For the text-containing cell, return its midpoint in (X, Y) coordinate format. 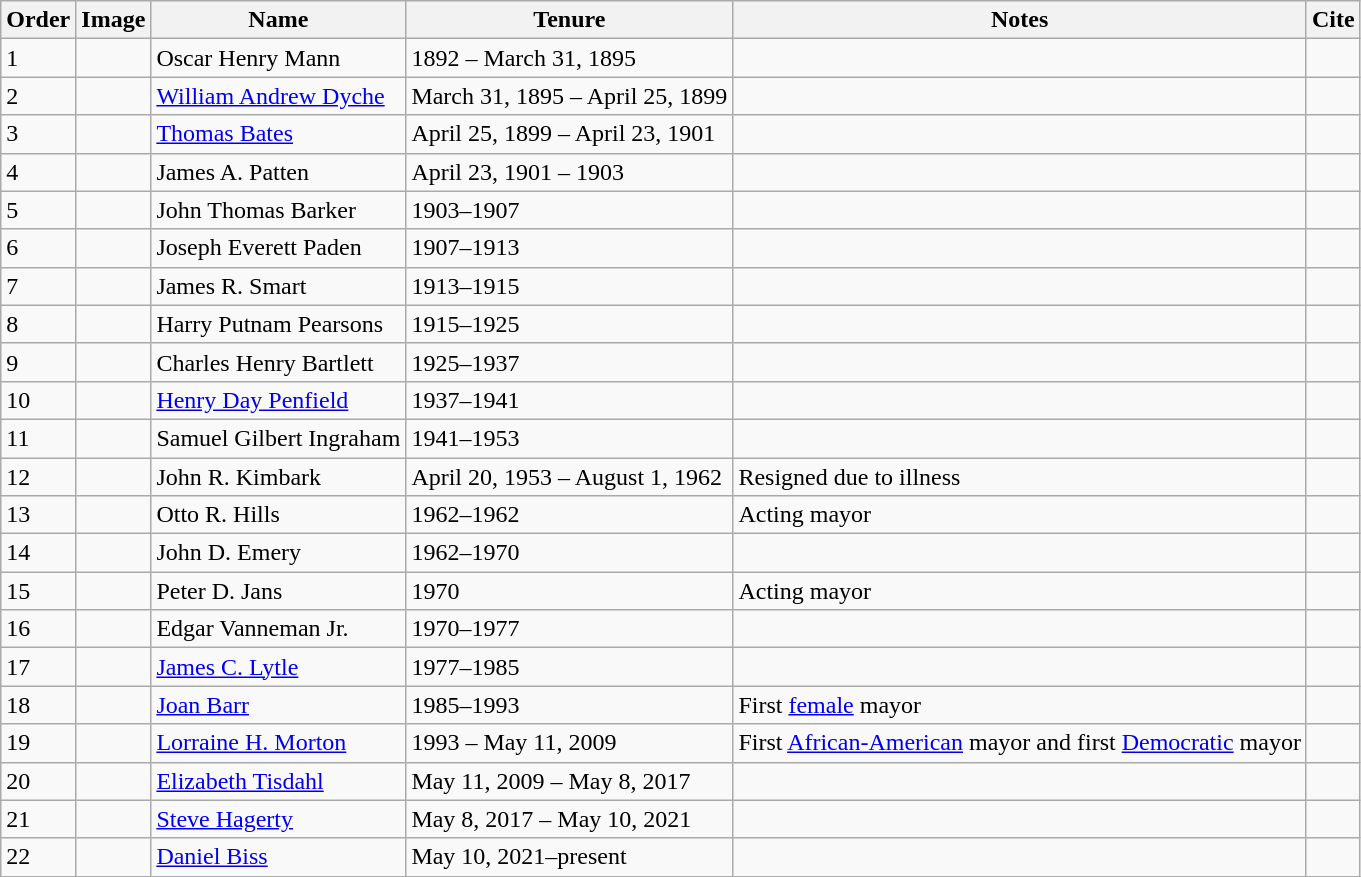
8 (38, 324)
1937–1941 (570, 400)
1962–1970 (570, 553)
John Thomas Barker (278, 210)
March 31, 1895 – April 25, 1899 (570, 96)
18 (38, 705)
13 (38, 515)
1970 (570, 591)
9 (38, 362)
4 (38, 172)
Resigned due to illness (1020, 477)
Name (278, 20)
Order (38, 20)
1977–1985 (570, 667)
Charles Henry Bartlett (278, 362)
Joseph Everett Paden (278, 248)
Joan Barr (278, 705)
17 (38, 667)
22 (38, 857)
1892 – March 31, 1895 (570, 58)
1915–1925 (570, 324)
April 20, 1953 – August 1, 1962 (570, 477)
1993 – May 11, 2009 (570, 743)
1907–1913 (570, 248)
12 (38, 477)
Otto R. Hills (278, 515)
John D. Emery (278, 553)
15 (38, 591)
5 (38, 210)
May 10, 2021–present (570, 857)
Lorraine H. Morton (278, 743)
May 11, 2009 – May 8, 2017 (570, 781)
1962–1962 (570, 515)
Cite (1333, 20)
1925–1937 (570, 362)
1903–1907 (570, 210)
Thomas Bates (278, 134)
Daniel Biss (278, 857)
Notes (1020, 20)
1941–1953 (570, 438)
10 (38, 400)
21 (38, 819)
April 23, 1901 – 1903 (570, 172)
James C. Lytle (278, 667)
20 (38, 781)
April 25, 1899 – April 23, 1901 (570, 134)
1 (38, 58)
Tenure (570, 20)
1985–1993 (570, 705)
Image (114, 20)
11 (38, 438)
William Andrew Dyche (278, 96)
Harry Putnam Pearsons (278, 324)
James A. Patten (278, 172)
Steve Hagerty (278, 819)
16 (38, 629)
Elizabeth Tisdahl (278, 781)
6 (38, 248)
1970–1977 (570, 629)
19 (38, 743)
Henry Day Penfield (278, 400)
14 (38, 553)
Peter D. Jans (278, 591)
7 (38, 286)
Samuel Gilbert Ingraham (278, 438)
Edgar Vanneman Jr. (278, 629)
First African-American mayor and first Democratic mayor (1020, 743)
First female mayor (1020, 705)
2 (38, 96)
May 8, 2017 – May 10, 2021 (570, 819)
John R. Kimbark (278, 477)
Oscar Henry Mann (278, 58)
James R. Smart (278, 286)
3 (38, 134)
1913–1915 (570, 286)
